Provide the (X, Y) coordinate of the cell's center where the given text is located.  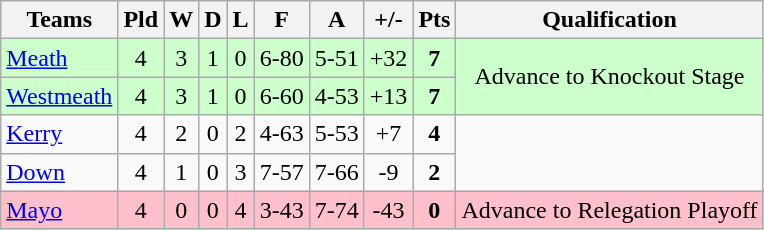
Advance to Relegation Playoff (610, 210)
Down (60, 172)
D (213, 20)
Meath (60, 58)
-9 (388, 172)
6-80 (282, 58)
Advance to Knockout Stage (610, 77)
3-43 (282, 210)
5-51 (336, 58)
Kerry (60, 134)
Teams (60, 20)
+7 (388, 134)
Pts (434, 20)
7-66 (336, 172)
A (336, 20)
Mayo (60, 210)
Westmeath (60, 96)
+32 (388, 58)
5-53 (336, 134)
Qualification (610, 20)
-43 (388, 210)
4-53 (336, 96)
Pld (141, 20)
+13 (388, 96)
6-60 (282, 96)
4-63 (282, 134)
W (182, 20)
7-74 (336, 210)
+/- (388, 20)
L (240, 20)
F (282, 20)
7-57 (282, 172)
